Pinpoint the cell where the given text exists, returning its (X, Y) midpoint coordinate. 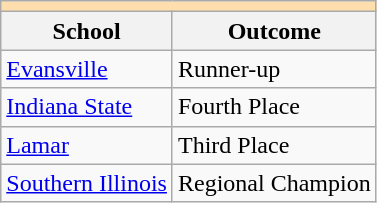
Runner-up (274, 69)
Fourth Place (274, 107)
Outcome (274, 31)
Third Place (274, 145)
Evansville (87, 69)
Lamar (87, 145)
Southern Illinois (87, 183)
Indiana State (87, 107)
Regional Champion (274, 183)
School (87, 31)
